Search for the cell housing the specified text and yield its (X, Y) center coordinate. 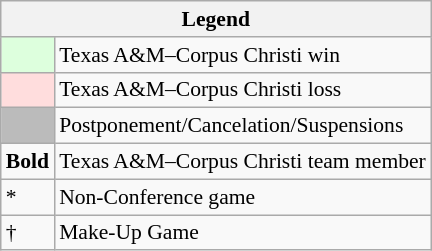
Non-Conference game (242, 197)
Postponement/Cancelation/Suspensions (242, 126)
† (28, 233)
Texas A&M–Corpus Christi team member (242, 162)
Texas A&M–Corpus Christi win (242, 55)
Texas A&M–Corpus Christi loss (242, 90)
Bold (28, 162)
Legend (216, 19)
Make-Up Game (242, 233)
* (28, 197)
